Detect which cell encompasses the target text, then output its (x, y) center coordinate. 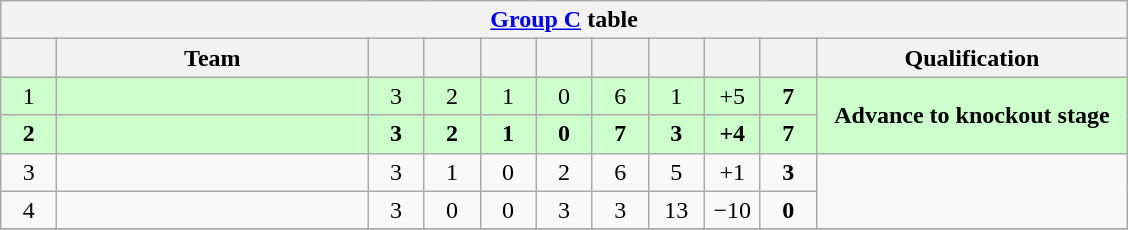
−10 (732, 210)
Team (212, 58)
+4 (732, 134)
5 (676, 172)
4 (29, 210)
Qualification (972, 58)
+1 (732, 172)
+5 (732, 96)
13 (676, 210)
Group C table (564, 20)
Advance to knockout stage (972, 115)
